Scan for the cell matching the given text and deliver its (x, y) coordinate at center. 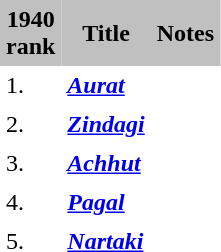
Title (106, 33)
2. (30, 124)
Notes (186, 33)
3. (30, 164)
Pagal (106, 202)
Achhut (106, 164)
4. (30, 202)
Zindagi (106, 124)
1. (30, 86)
1940rank (30, 33)
Aurat (106, 86)
